Identify which cell holds the provided text, then report its [x, y] central coordinate. 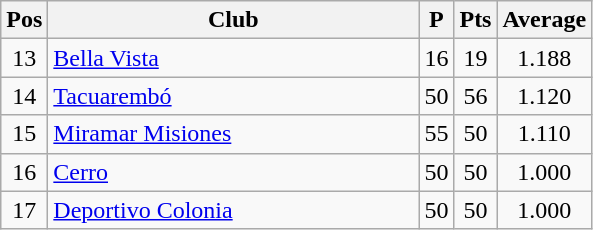
Pts [476, 20]
Pos [24, 20]
Tacuarembó [234, 96]
56 [476, 96]
1.110 [544, 134]
1.120 [544, 96]
14 [24, 96]
Cerro [234, 172]
19 [476, 58]
1.188 [544, 58]
Bella Vista [234, 58]
Average [544, 20]
13 [24, 58]
P [436, 20]
17 [24, 210]
55 [436, 134]
Club [234, 20]
Miramar Misiones [234, 134]
15 [24, 134]
Deportivo Colonia [234, 210]
